Provide the (X, Y) coordinate of the cell's center where the given text is located.  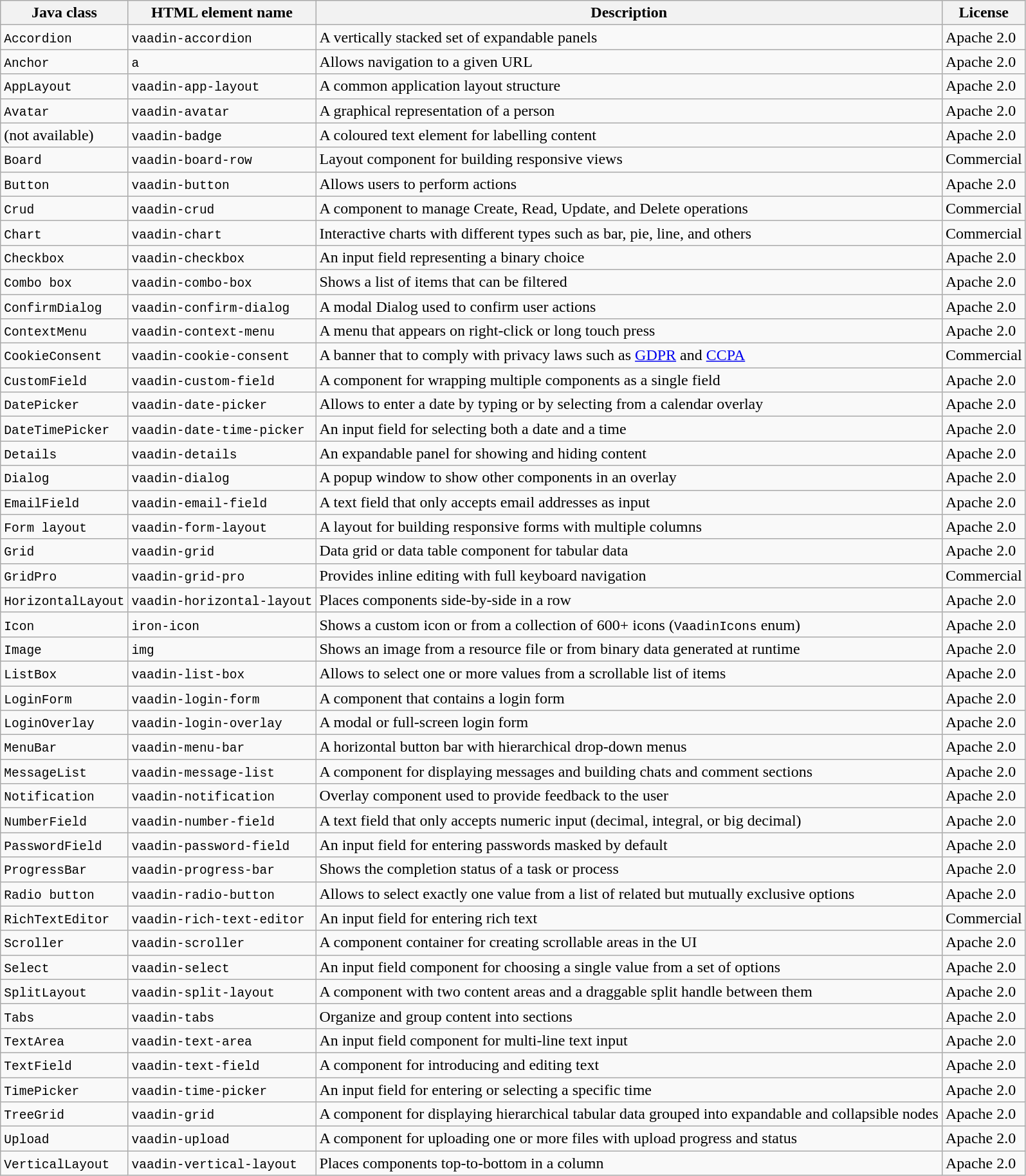
Combo box (64, 282)
An input field component for multi-line text input (629, 1040)
Shows a list of items that can be filtered (629, 282)
vaadin-split-layout (222, 991)
ListBox (64, 673)
Provides inline editing with full keyboard navigation (629, 575)
A component with two content areas and a draggable split handle between them (629, 991)
vaadin-board-row (222, 159)
A popup window to show other components in an overlay (629, 478)
vaadin-form-layout (222, 527)
vaadin-confirm-dialog (222, 307)
vaadin-text-field (222, 1065)
a (222, 62)
A component container for creating scrollable areas in the UI (629, 943)
Data grid or data table component for tabular data (629, 551)
vaadin-time-picker (222, 1090)
vaadin-radio-button (222, 894)
An input field for entering passwords masked by default (629, 845)
iron-icon (222, 624)
A horizontal button bar with hierarchical drop-down menus (629, 747)
Upload (64, 1139)
vaadin-text-area (222, 1040)
ContextMenu (64, 331)
ConfirmDialog (64, 307)
A modal Dialog used to confirm user actions (629, 307)
Radio button (64, 894)
LoginForm (64, 698)
vaadin-select (222, 967)
A component for wrapping multiple components as a single field (629, 380)
vaadin-accordion (222, 37)
A vertically stacked set of expandable panels (629, 37)
vaadin-context-menu (222, 331)
Tabs (64, 1016)
ProgressBar (64, 869)
A coloured text element for labelling content (629, 135)
GridPro (64, 575)
PasswordField (64, 845)
Icon (64, 624)
TreeGrid (64, 1114)
NumberField (64, 820)
MessageList (64, 772)
vaadin-email-field (222, 502)
Shows an image from a resource file or from binary data generated at runtime (629, 649)
vaadin-badge (222, 135)
Accordion (64, 37)
vaadin-date-time-picker (222, 429)
vaadin-vertical-layout (222, 1163)
vaadin-checkbox (222, 257)
Description (629, 13)
Crud (64, 208)
A modal or full-screen login form (629, 723)
vaadin-chart (222, 233)
An input field for entering rich text (629, 918)
Notification (64, 796)
vaadin-details (222, 453)
DatePicker (64, 404)
vaadin-login-form (222, 698)
CustomField (64, 380)
A banner that to comply with privacy laws such as GDPR and CCPA (629, 356)
vaadin-login-overlay (222, 723)
DateTimePicker (64, 429)
CookieConsent (64, 356)
AppLayout (64, 86)
EmailField (64, 502)
vaadin-number-field (222, 820)
(not available) (64, 135)
Scroller (64, 943)
vaadin-notification (222, 796)
RichTextEditor (64, 918)
Places components side-by-side in a row (629, 600)
Organize and group content into sections (629, 1016)
A common application layout structure (629, 86)
TextArea (64, 1040)
vaadin-cookie-consent (222, 356)
Places components top-to-bottom in a column (629, 1163)
Select (64, 967)
vaadin-progress-bar (222, 869)
An input field component for choosing a single value from a set of options (629, 967)
An input field representing a binary choice (629, 257)
Image (64, 649)
Allows to select one or more values from a scrollable list of items (629, 673)
Allows users to perform actions (629, 184)
vaadin-message-list (222, 772)
A component for displaying messages and building chats and comment sections (629, 772)
Overlay component used to provide feedback to the user (629, 796)
vaadin-menu-bar (222, 747)
vaadin-scroller (222, 943)
License (984, 13)
A component for introducing and editing text (629, 1065)
vaadin-grid-pro (222, 575)
vaadin-horizontal-layout (222, 600)
VerticalLayout (64, 1163)
Avatar (64, 111)
A component that contains a login form (629, 698)
vaadin-combo-box (222, 282)
vaadin-date-picker (222, 404)
Shows the completion status of a task or process (629, 869)
HorizontalLayout (64, 600)
Chart (64, 233)
vaadin-tabs (222, 1016)
img (222, 649)
A component to manage Create, Read, Update, and Delete operations (629, 208)
Shows a custom icon or from a collection of 600+ icons (VaadinIcons enum) (629, 624)
A layout for building responsive forms with multiple columns (629, 527)
Form layout (64, 527)
vaadin-dialog (222, 478)
vaadin-crud (222, 208)
Checkbox (64, 257)
An expandable panel for showing and hiding content (629, 453)
Java class (64, 13)
vaadin-rich-text-editor (222, 918)
Details (64, 453)
SplitLayout (64, 991)
vaadin-avatar (222, 111)
A menu that appears on right-click or long touch press (629, 331)
Allows navigation to a given URL (629, 62)
A graphical representation of a person (629, 111)
vaadin-button (222, 184)
Layout component for building responsive views (629, 159)
vaadin-app-layout (222, 86)
vaadin-upload (222, 1139)
An input field for selecting both a date and a time (629, 429)
A text field that only accepts email addresses as input (629, 502)
Board (64, 159)
A component for uploading one or more files with upload progress and status (629, 1139)
Dialog (64, 478)
HTML element name (222, 13)
LoginOverlay (64, 723)
Anchor (64, 62)
A component for displaying hierarchical tabular data grouped into expandable and collapsible nodes (629, 1114)
Allows to enter a date by typing or by selecting from a calendar overlay (629, 404)
MenuBar (64, 747)
TimePicker (64, 1090)
Grid (64, 551)
vaadin-list-box (222, 673)
A text field that only accepts numeric input (decimal, integral, or big decimal) (629, 820)
Allows to select exactly one value from a list of related but mutually exclusive options (629, 894)
Interactive charts with different types such as bar, pie, line, and others (629, 233)
An input field for entering or selecting a specific time (629, 1090)
TextField (64, 1065)
Button (64, 184)
vaadin-password-field (222, 845)
vaadin-custom-field (222, 380)
